Pinpoint the cell where the given text exists, returning its [x, y] midpoint coordinate. 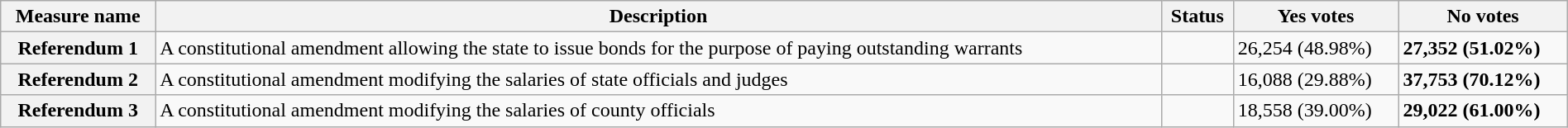
Status [1198, 17]
Referendum 1 [78, 48]
A constitutional amendment modifying the salaries of county officials [658, 111]
Referendum 2 [78, 79]
Measure name [78, 17]
29,022 (61.00%) [1483, 111]
37,753 (70.12%) [1483, 79]
16,088 (29.88%) [1316, 79]
Referendum 3 [78, 111]
18,558 (39.00%) [1316, 111]
27,352 (51.02%) [1483, 48]
Description [658, 17]
Yes votes [1316, 17]
No votes [1483, 17]
A constitutional amendment allowing the state to issue bonds for the purpose of paying outstanding warrants [658, 48]
26,254 (48.98%) [1316, 48]
A constitutional amendment modifying the salaries of state officials and judges [658, 79]
